Scan for the cell matching the given text and deliver its [x, y] coordinate at center. 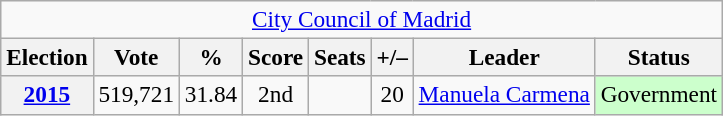
Status [658, 57]
+/– [392, 57]
31.84 [210, 95]
Vote [136, 57]
2nd [276, 95]
Manuela Carmena [504, 95]
% [210, 57]
20 [392, 95]
Government [658, 95]
Score [276, 57]
Leader [504, 57]
2015 [47, 95]
City Council of Madrid [362, 19]
519,721 [136, 95]
Seats [340, 57]
Election [47, 57]
